Locate the cell with the specified text and output its [X, Y] center coordinate. 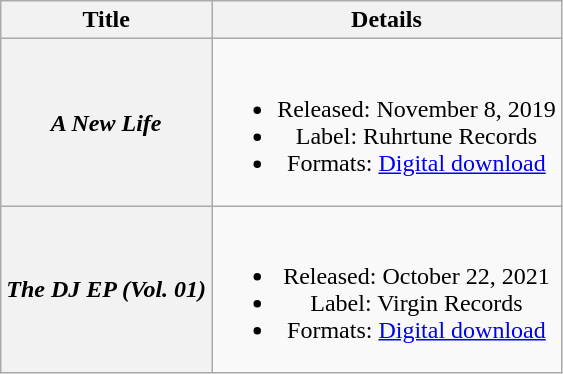
The DJ EP (Vol. 01) [106, 290]
Released: November 8, 2019Label: Ruhrtune RecordsFormats: Digital download [387, 122]
Released: October 22, 2021Label: Virgin RecordsFormats: Digital download [387, 290]
A New Life [106, 122]
Title [106, 20]
Details [387, 20]
